Search for the cell housing the specified text and yield its [X, Y] center coordinate. 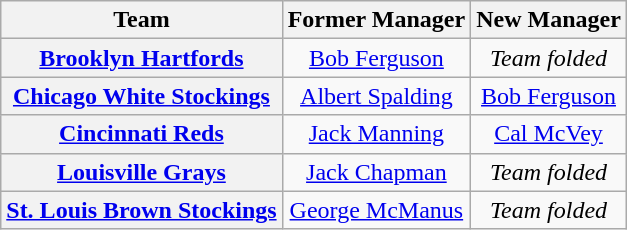
Albert Spalding [376, 96]
Cincinnati Reds [142, 134]
Louisville Grays [142, 172]
George McManus [376, 210]
Team [142, 20]
Chicago White Stockings [142, 96]
Cal McVey [549, 134]
Brooklyn Hartfords [142, 58]
St. Louis Brown Stockings [142, 210]
Jack Chapman [376, 172]
Former Manager [376, 20]
Jack Manning [376, 134]
New Manager [549, 20]
